Identify which cell holds the provided text, then report its [x, y] central coordinate. 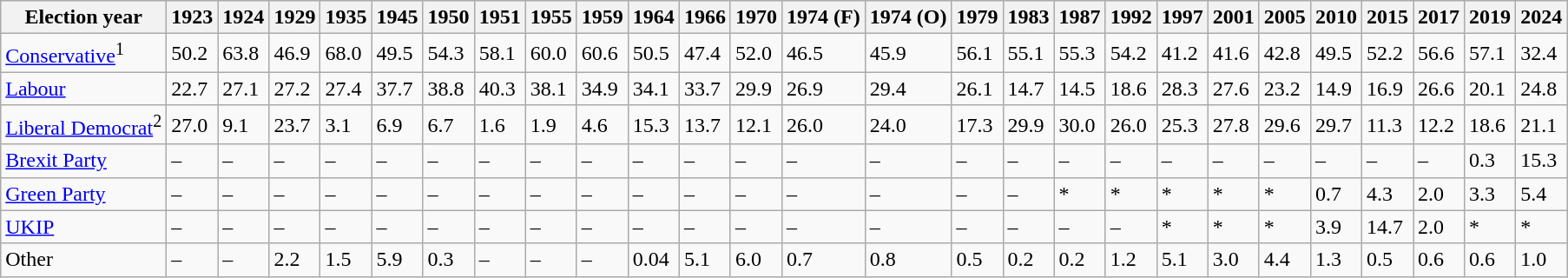
50.2 [193, 54]
12.1 [755, 125]
6.9 [398, 125]
46.5 [823, 54]
54.3 [448, 54]
25.3 [1183, 125]
47.4 [705, 54]
60.0 [550, 54]
45.9 [908, 54]
11.3 [1387, 125]
6.7 [448, 125]
68.0 [346, 54]
3.3 [1490, 194]
21.1 [1542, 125]
37.7 [398, 89]
3.0 [1233, 260]
3.9 [1335, 227]
Green Party [83, 194]
1.5 [346, 260]
14.5 [1080, 89]
1997 [1183, 17]
17.3 [978, 125]
1.3 [1335, 260]
1964 [653, 17]
56.1 [978, 54]
46.9 [295, 54]
23.2 [1285, 89]
Liberal Democrat2 [83, 125]
4.6 [603, 125]
1.6 [500, 125]
1951 [500, 17]
2001 [1233, 17]
1966 [705, 17]
1923 [193, 17]
1983 [1028, 17]
34.1 [653, 89]
50.5 [653, 54]
Labour [83, 89]
1950 [448, 17]
24.0 [908, 125]
Brexit Party [83, 161]
12.2 [1440, 125]
14.9 [1335, 89]
28.3 [1183, 89]
1974 (F) [823, 17]
24.8 [1542, 89]
55.1 [1028, 54]
20.1 [1490, 89]
1959 [603, 17]
26.6 [1440, 89]
6.0 [755, 260]
1.0 [1542, 260]
2017 [1440, 17]
1992 [1130, 17]
4.4 [1285, 260]
52.0 [755, 54]
1935 [346, 17]
1924 [243, 17]
16.9 [1387, 89]
1970 [755, 17]
1929 [295, 17]
56.6 [1440, 54]
27.0 [193, 125]
27.4 [346, 89]
3.1 [346, 125]
Other [83, 260]
27.2 [295, 89]
26.1 [978, 89]
22.7 [193, 89]
2019 [1490, 17]
26.9 [823, 89]
63.8 [243, 54]
58.1 [500, 54]
42.8 [1285, 54]
2005 [1285, 17]
0.04 [653, 260]
23.7 [295, 125]
38.1 [550, 89]
0.8 [908, 260]
9.1 [243, 125]
5.9 [398, 260]
57.1 [1490, 54]
41.6 [1233, 54]
1955 [550, 17]
2015 [1387, 17]
2024 [1542, 17]
29.6 [1285, 125]
2010 [1335, 17]
1974 (O) [908, 17]
Election year [83, 17]
5.4 [1542, 194]
1987 [1080, 17]
34.9 [603, 89]
60.6 [603, 54]
40.3 [500, 89]
1979 [978, 17]
UKIP [83, 227]
1.9 [550, 125]
41.2 [1183, 54]
29.7 [1335, 125]
55.3 [1080, 54]
27.1 [243, 89]
38.8 [448, 89]
32.4 [1542, 54]
2.2 [295, 260]
4.3 [1387, 194]
54.2 [1130, 54]
52.2 [1387, 54]
30.0 [1080, 125]
1945 [398, 17]
Conservative1 [83, 54]
27.6 [1233, 89]
27.8 [1233, 125]
1.2 [1130, 260]
33.7 [705, 89]
13.7 [705, 125]
29.4 [908, 89]
